Locate the cell with the specified text and output its [X, Y] center coordinate. 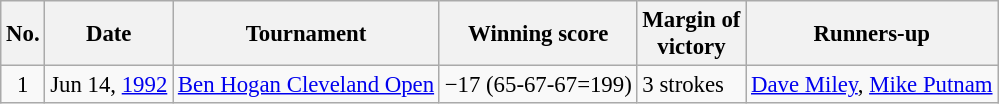
Ben Hogan Cleveland Open [306, 85]
Runners-up [872, 34]
Margin ofvictory [692, 34]
3 strokes [692, 85]
Jun 14, 1992 [109, 85]
Tournament [306, 34]
Date [109, 34]
1 [23, 85]
No. [23, 34]
−17 (65-67-67=199) [538, 85]
Winning score [538, 34]
Dave Miley, Mike Putnam [872, 85]
